Identify which cell holds the provided text, then report its [x, y] central coordinate. 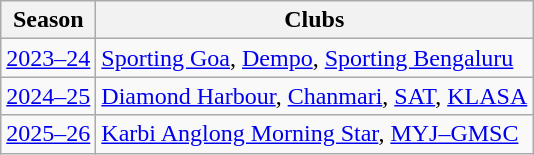
2025–26 [48, 134]
2023–24 [48, 58]
Clubs [314, 20]
Diamond Harbour, Chanmari, SAT, KLASA [314, 96]
Karbi Anglong Morning Star, MYJ–GMSC [314, 134]
2024–25 [48, 96]
Sporting Goa, Dempo, Sporting Bengaluru [314, 58]
Season [48, 20]
